From the cell containing the given text, extract its center point as (x, y) coordinate. 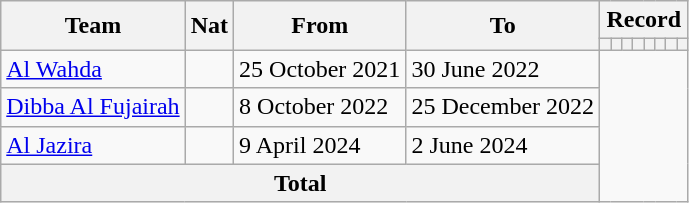
To (503, 26)
Al Wahda (93, 69)
2 June 2024 (503, 145)
25 December 2022 (503, 107)
Record (644, 20)
8 October 2022 (320, 107)
25 October 2021 (320, 69)
Dibba Al Fujairah (93, 107)
9 April 2024 (320, 145)
Team (93, 26)
30 June 2022 (503, 69)
From (320, 26)
Al Jazira (93, 145)
Total (300, 183)
Nat (209, 26)
